Determine the (x, y) coordinate at the center of the cell enclosing the given text.  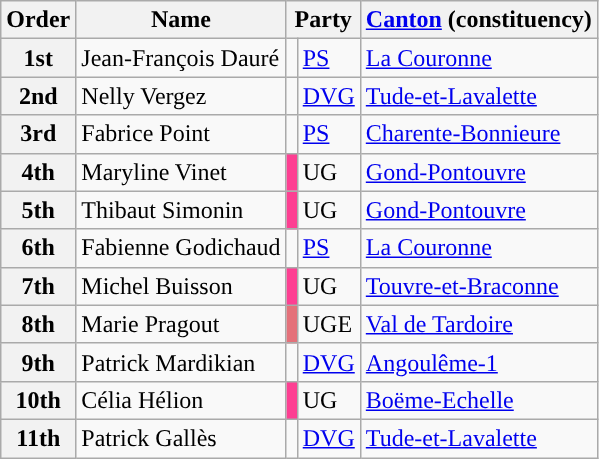
8th (38, 324)
Boëme-Echelle (478, 400)
Maryline Vinet (181, 172)
Charente-Bonnieure (478, 134)
7th (38, 286)
UGE (328, 324)
Patrick Mardikian (181, 362)
Jean-François Dauré (181, 58)
2nd (38, 96)
10th (38, 400)
4th (38, 172)
6th (38, 248)
3rd (38, 134)
Fabrice Point (181, 134)
1st (38, 58)
9th (38, 362)
Patrick Gallès (181, 438)
Canton (constituency) (478, 20)
Angoulême-1 (478, 362)
Marie Pragout (181, 324)
Nelly Vergez (181, 96)
Célia Hélion (181, 400)
11th (38, 438)
Touvre-et-Braconne (478, 286)
Fabienne Godichaud (181, 248)
Name (181, 20)
Order (38, 20)
Party (323, 20)
Thibaut Simonin (181, 210)
Michel Buisson (181, 286)
5th (38, 210)
Val de Tardoire (478, 324)
